Identify which cell holds the provided text, then report its [x, y] central coordinate. 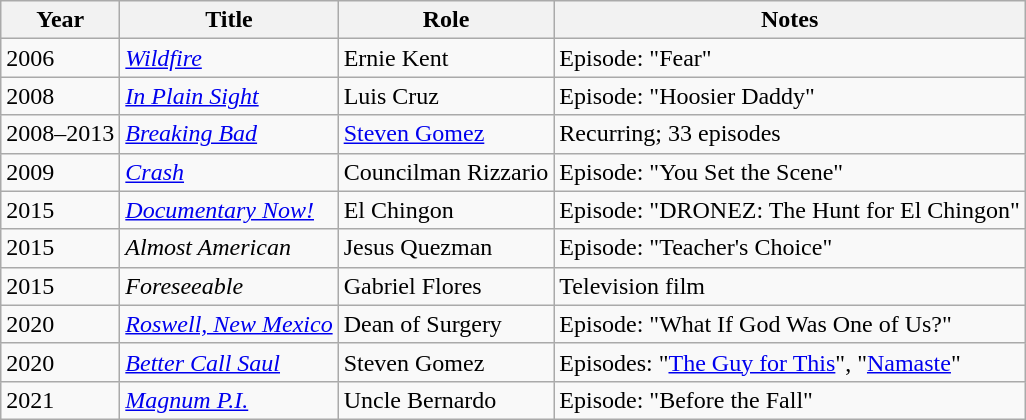
Gabriel Flores [446, 286]
Crash [229, 172]
Title [229, 20]
Almost American [229, 248]
Episode: "What If God Was One of Us?" [790, 324]
Dean of Surgery [446, 324]
Episodes: "The Guy for This", "Namaste" [790, 362]
Breaking Bad [229, 134]
Better Call Saul [229, 362]
Documentary Now! [229, 210]
Magnum P.I. [229, 400]
Television film [790, 286]
El Chingon [446, 210]
Episode: "DRONEZ: The Hunt for El Chingon" [790, 210]
Episode: "You Set the Scene" [790, 172]
Year [60, 20]
Wildfire [229, 58]
Roswell, New Mexico [229, 324]
Recurring; 33 episodes [790, 134]
2006 [60, 58]
2008–2013 [60, 134]
Luis Cruz [446, 96]
2009 [60, 172]
Role [446, 20]
Episode: "Fear" [790, 58]
Ernie Kent [446, 58]
Foreseeable [229, 286]
Episode: "Hoosier Daddy" [790, 96]
Uncle Bernardo [446, 400]
2021 [60, 400]
Episode: "Before the Fall" [790, 400]
Notes [790, 20]
Councilman Rizzario [446, 172]
Jesus Quezman [446, 248]
In Plain Sight [229, 96]
2008 [60, 96]
Episode: "Teacher's Choice" [790, 248]
